Pinpoint the cell where the given text exists, returning its (X, Y) midpoint coordinate. 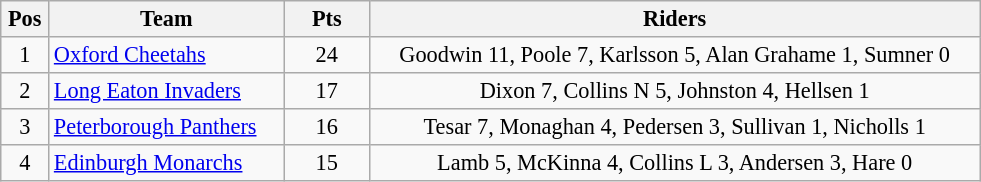
Pts (326, 19)
Tesar 7, Monaghan 4, Pedersen 3, Sullivan 1, Nicholls 1 (674, 126)
Long Eaton Invaders (166, 90)
1 (25, 55)
2 (25, 90)
15 (326, 162)
Lamb 5, McKinna 4, Collins L 3, Andersen 3, Hare 0 (674, 162)
Team (166, 19)
Goodwin 11, Poole 7, Karlsson 5, Alan Grahame 1, Sumner 0 (674, 55)
4 (25, 162)
Oxford Cheetahs (166, 55)
17 (326, 90)
Edinburgh Monarchs (166, 162)
Peterborough Panthers (166, 126)
3 (25, 126)
24 (326, 55)
Dixon 7, Collins N 5, Johnston 4, Hellsen 1 (674, 90)
16 (326, 126)
Riders (674, 19)
Pos (25, 19)
